Scan for the cell matching the given text and deliver its [x, y] coordinate at center. 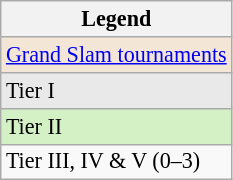
Tier I [116, 90]
Legend [116, 18]
Tier II [116, 126]
Tier III, IV & V (0–3) [116, 162]
Grand Slam tournaments [116, 54]
